Return [x, y] of the center of cell containing provided text 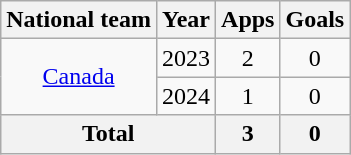
2024 [186, 96]
2023 [186, 58]
2 [248, 58]
Canada [79, 77]
National team [79, 20]
3 [248, 134]
Apps [248, 20]
1 [248, 96]
Total [108, 134]
Year [186, 20]
Goals [315, 20]
